Output the (x, y) coordinate of the center of the cell containing the given text.  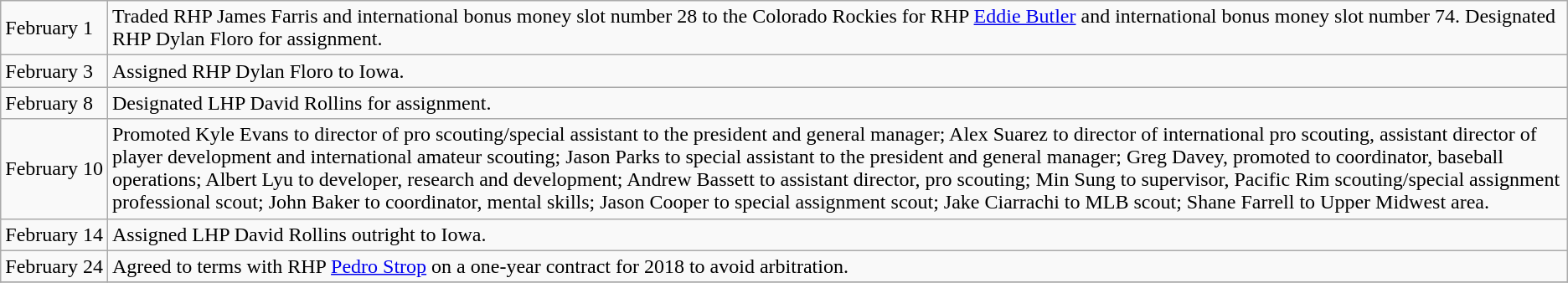
February 14 (54, 234)
Designated LHP David Rollins for assignment. (838, 103)
Agreed to terms with RHP Pedro Strop on a one-year contract for 2018 to avoid arbitration. (838, 266)
Assigned RHP Dylan Floro to Iowa. (838, 71)
February 10 (54, 169)
Assigned LHP David Rollins outright to Iowa. (838, 234)
February 24 (54, 266)
February 8 (54, 103)
February 1 (54, 28)
February 3 (54, 71)
